Return the (X, Y) coordinate for the center point of the cell that contains the specified text.  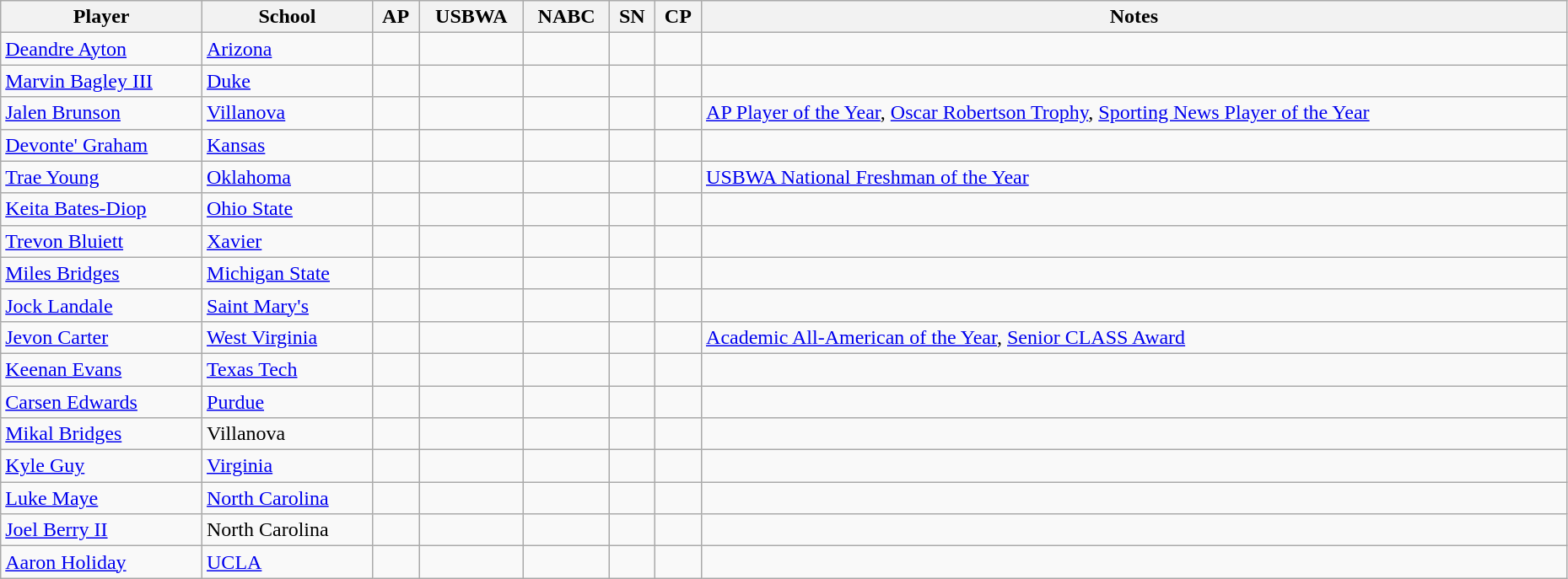
Marvin Bagley III (101, 81)
Jalen Brunson (101, 113)
Keenan Evans (101, 369)
Trevon Bluiett (101, 241)
Devonte' Graham (101, 145)
Jock Landale (101, 305)
Joel Berry II (101, 530)
Saint Mary's (288, 305)
School (288, 17)
Texas Tech (288, 369)
Notes (1134, 17)
Mikal Bridges (101, 434)
Miles Bridges (101, 273)
Duke (288, 81)
Jevon Carter (101, 337)
UCLA (288, 562)
NABC (567, 17)
USBWA National Freshman of the Year (1134, 177)
CP (678, 17)
Michigan State (288, 273)
USBWA (471, 17)
Luke Maye (101, 498)
Kansas (288, 145)
Ohio State (288, 209)
West Virginia (288, 337)
SN (632, 17)
AP Player of the Year, Oscar Robertson Trophy, Sporting News Player of the Year (1134, 113)
Aaron Holiday (101, 562)
Virginia (288, 466)
Oklahoma (288, 177)
Arizona (288, 49)
Keita Bates-Diop (101, 209)
Carsen Edwards (101, 402)
Player (101, 17)
Deandre Ayton (101, 49)
Trae Young (101, 177)
Purdue (288, 402)
AP (395, 17)
Academic All-American of the Year, Senior CLASS Award (1134, 337)
Xavier (288, 241)
Kyle Guy (101, 466)
